Detect which cell encompasses the target text, then output its [X, Y] center coordinate. 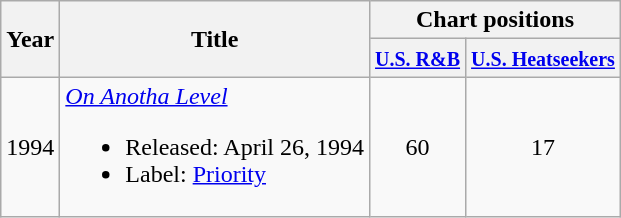
U.S. R&B [418, 58]
U.S. Heatseekers [544, 58]
17 [544, 147]
Year [30, 39]
60 [418, 147]
Chart positions [496, 20]
Title [215, 39]
On Anotha LevelReleased: April 26, 1994Label: Priority [215, 147]
1994 [30, 147]
